Return the [X, Y] coordinate for the center point of the cell that contains the specified text.  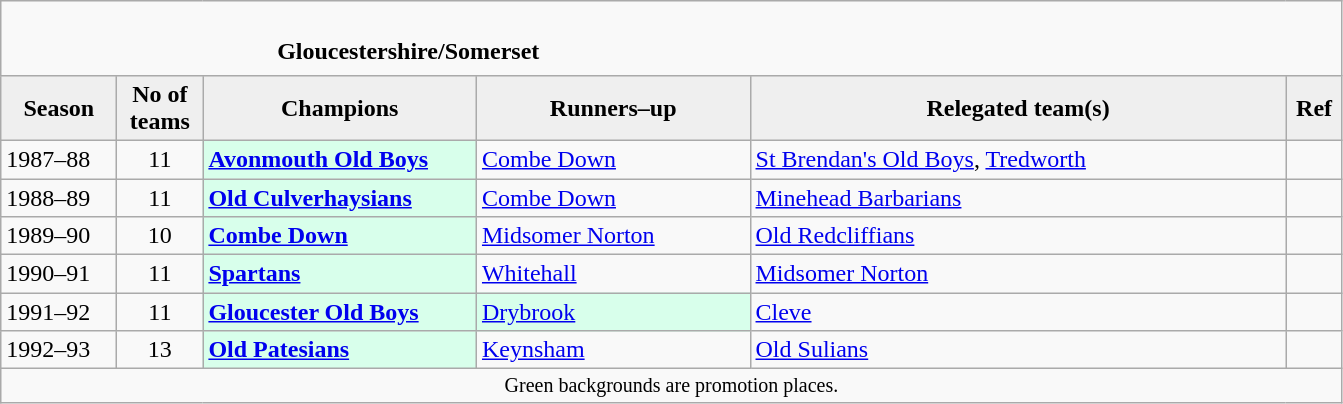
Keynsham [613, 350]
1989–90 [59, 236]
1990–91 [59, 274]
Champions [340, 108]
No of teams [160, 108]
Relegated team(s) [1018, 108]
Ref [1314, 108]
Season [59, 108]
1991–92 [59, 312]
Avonmouth Old Boys [340, 159]
Gloucester Old Boys [340, 312]
Spartans [340, 274]
Old Redcliffians [1018, 236]
Whitehall [613, 274]
Runners–up [613, 108]
Old Sulians [1018, 350]
10 [160, 236]
1988–89 [59, 197]
St Brendan's Old Boys, Tredworth [1018, 159]
Green backgrounds are promotion places. [672, 386]
Drybrook [613, 312]
1987–88 [59, 159]
Old Culverhaysians [340, 197]
Cleve [1018, 312]
1992–93 [59, 350]
Old Patesians [340, 350]
13 [160, 350]
Minehead Barbarians [1018, 197]
